Pinpoint the cell where the given text exists, returning its [x, y] midpoint coordinate. 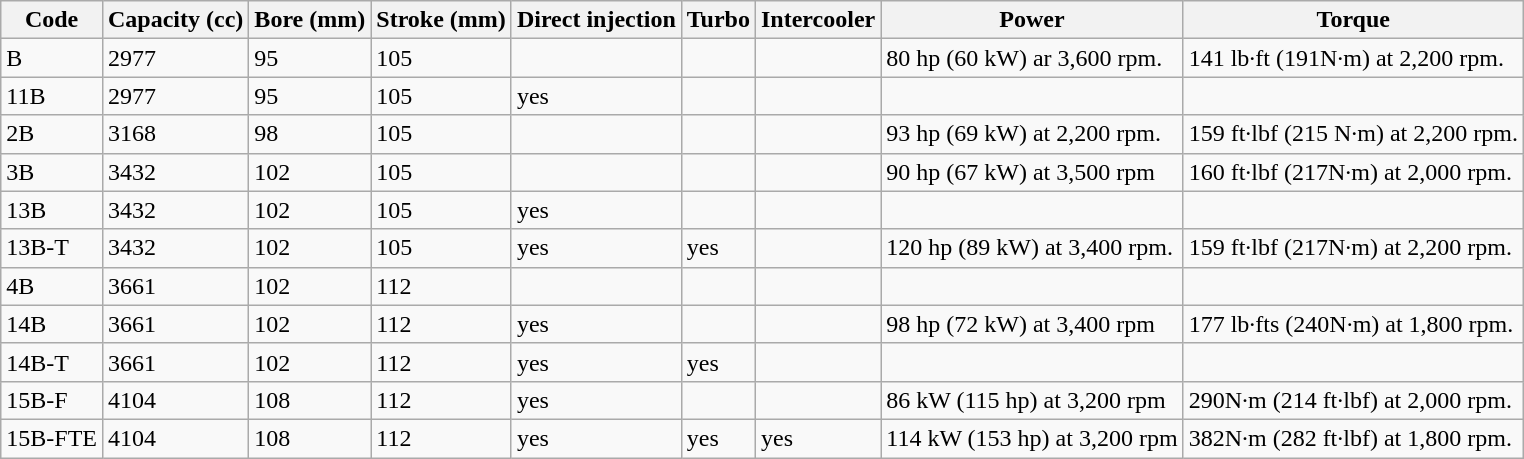
159 ft·lbf (215 N·m) at 2,200 rpm. [1353, 134]
2B [52, 134]
Direct injection [596, 20]
93 hp (69 kW) at 2,200 rpm. [1032, 134]
290N·m (214 ft·lbf) at 2,000 rpm. [1353, 400]
86 kW (115 hp) at 3,200 rpm [1032, 400]
Torque [1353, 20]
Intercooler [818, 20]
177 lb·fts (240N·m) at 1,800 rpm. [1353, 324]
15B-FTE [52, 438]
13B-T [52, 248]
Turbo [718, 20]
141 lb·ft (191N·m) at 2,200 rpm. [1353, 58]
4B [52, 286]
Code [52, 20]
Capacity (cc) [175, 20]
3B [52, 172]
14B [52, 324]
114 kW (153 hp) at 3,200 rpm [1032, 438]
Power [1032, 20]
98 [310, 134]
3168 [175, 134]
90 hp (67 kW) at 3,500 rpm [1032, 172]
Stroke (mm) [442, 20]
382N·m (282 ft·lbf) at 1,800 rpm. [1353, 438]
14B-T [52, 362]
15B-F [52, 400]
80 hp (60 kW) ar 3,600 rpm. [1032, 58]
98 hp (72 kW) at 3,400 rpm [1032, 324]
11B [52, 96]
120 hp (89 kW) at 3,400 rpm. [1032, 248]
159 ft·lbf (217N·m) at 2,200 rpm. [1353, 248]
13B [52, 210]
160 ft·lbf (217N·m) at 2,000 rpm. [1353, 172]
B [52, 58]
Bore (mm) [310, 20]
